Identify which cell holds the provided text, then report its (X, Y) central coordinate. 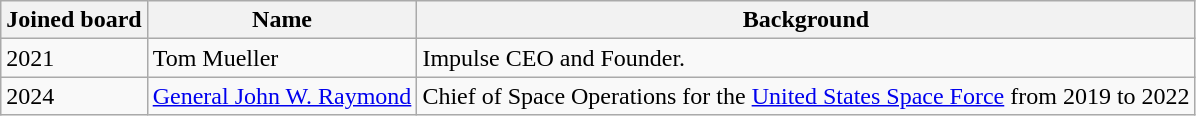
2024 (74, 96)
Tom Mueller (282, 58)
Impulse CEO and Founder. (806, 58)
Background (806, 20)
General John W. Raymond (282, 96)
Chief of Space Operations for the United States Space Force from 2019 to 2022 (806, 96)
Joined board (74, 20)
Name (282, 20)
2021 (74, 58)
